Search for the cell housing the specified text and yield its [x, y] center coordinate. 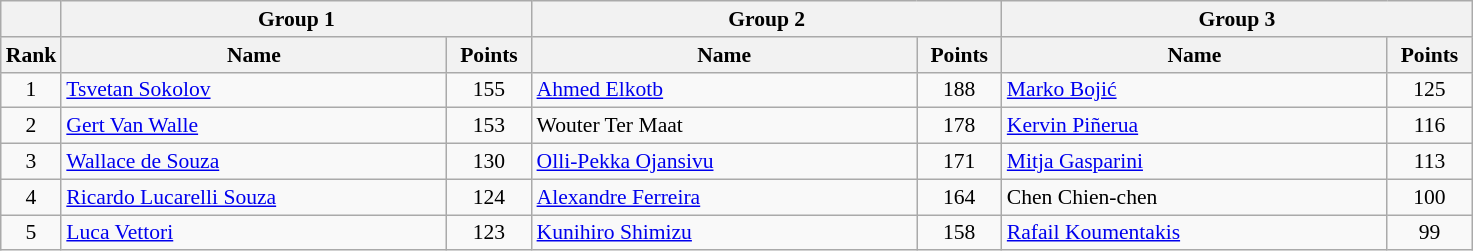
4 [32, 197]
130 [488, 162]
116 [1430, 126]
Luca Vettori [254, 233]
Kervin Piñerua [1194, 126]
Rank [32, 55]
99 [1430, 233]
171 [960, 162]
178 [960, 126]
2 [32, 126]
100 [1430, 197]
Marko Bojić [1194, 90]
164 [960, 197]
Ricardo Lucarelli Souza [254, 197]
Tsvetan Sokolov [254, 90]
Group 2 [767, 19]
3 [32, 162]
Kunihiro Shimizu [724, 233]
Olli-Pekka Ojansivu [724, 162]
123 [488, 233]
113 [1430, 162]
Ahmed Elkotb [724, 90]
Group 1 [296, 19]
125 [1430, 90]
153 [488, 126]
Mitja Gasparini [1194, 162]
Chen Chien-chen [1194, 197]
Rafail Koumentakis [1194, 233]
Gert Van Walle [254, 126]
188 [960, 90]
158 [960, 233]
Wouter Ter Maat [724, 126]
Group 3 [1237, 19]
124 [488, 197]
Alexandre Ferreira [724, 197]
Wallace de Souza [254, 162]
155 [488, 90]
5 [32, 233]
1 [32, 90]
